Return the [x, y] coordinate for the center point of the cell that contains the specified text.  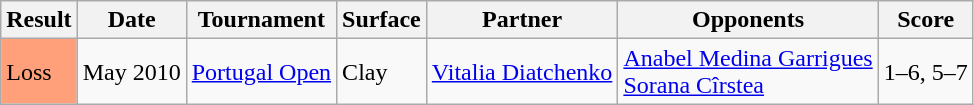
Score [926, 20]
May 2010 [132, 72]
Surface [382, 20]
Tournament [261, 20]
Portugal Open [261, 72]
Vitalia Diatchenko [522, 72]
1–6, 5–7 [926, 72]
Loss [39, 72]
Opponents [748, 20]
Date [132, 20]
Result [39, 20]
Anabel Medina Garrigues Sorana Cîrstea [748, 72]
Clay [382, 72]
Partner [522, 20]
